Extract the [X, Y] coordinate from the center of the cell holding the provided text.  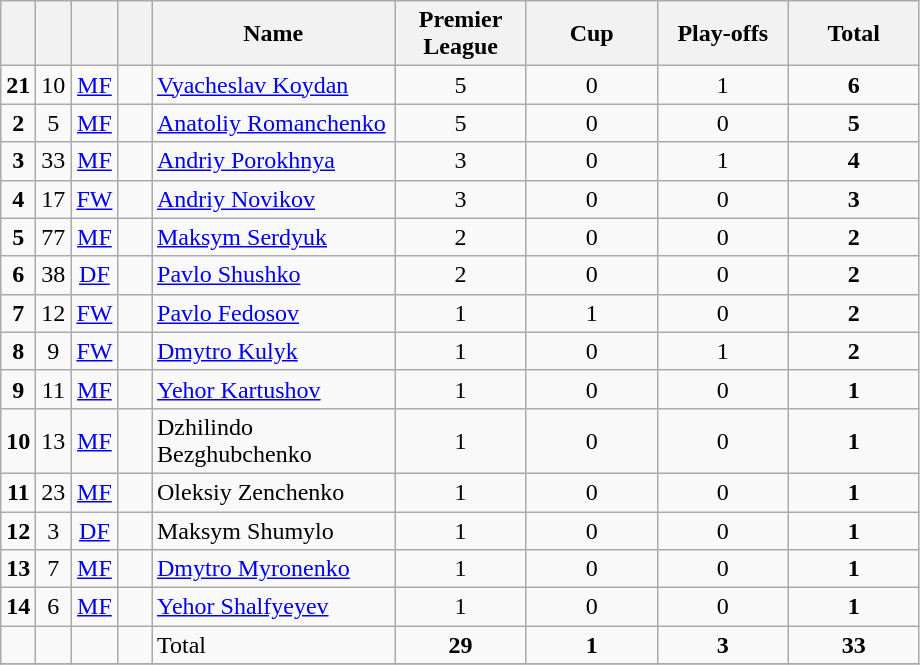
Pavlo Fedosov [274, 313]
14 [18, 607]
77 [54, 237]
Cup [592, 34]
Maksym Serdyuk [274, 237]
Yehor Kartushov [274, 389]
38 [54, 275]
Oleksiy Zenchenko [274, 492]
8 [18, 351]
Maksym Shumylo [274, 531]
Yehor Shalfyeyev [274, 607]
Pavlo Shushko [274, 275]
Dzhilindo Bezghubchenko [274, 440]
Premier League [460, 34]
21 [18, 85]
Dmytro Myronenko [274, 569]
23 [54, 492]
Vyacheslav Koydan [274, 85]
Play-offs [722, 34]
17 [54, 199]
Andriy Porokhnya [274, 161]
Name [274, 34]
Dmytro Kulyk [274, 351]
29 [460, 645]
Andriy Novikov [274, 199]
Anatoliy Romanchenko [274, 123]
